Identify which cell holds the provided text, then report its (X, Y) central coordinate. 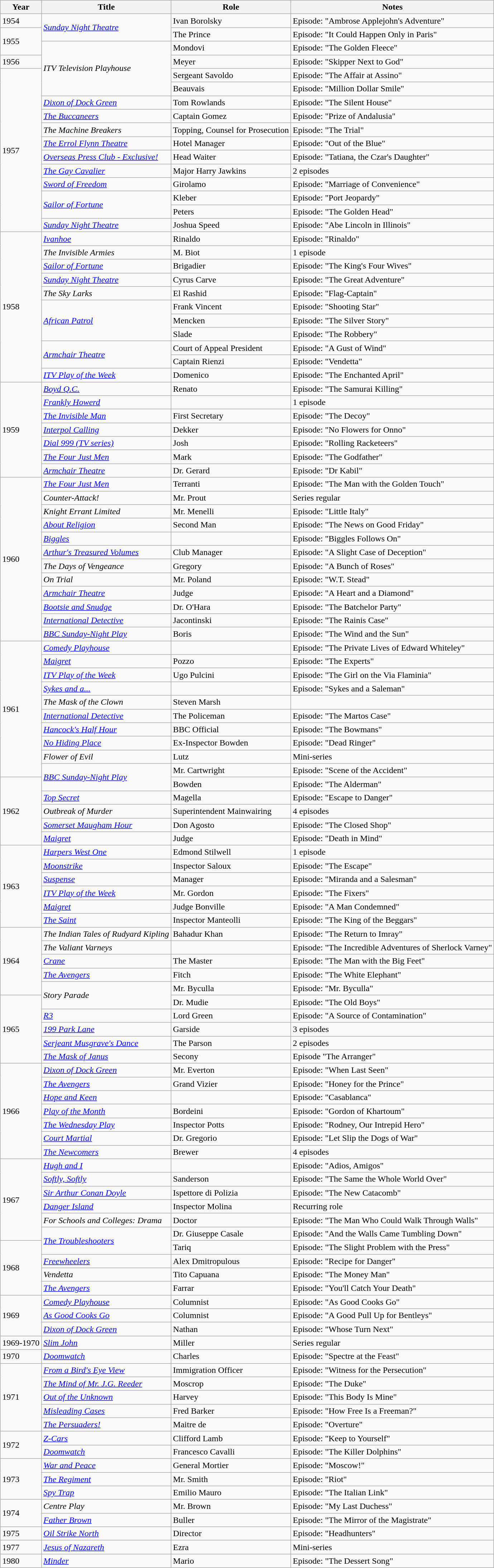
Secony (231, 1057)
Spy Trap (106, 1493)
Head Waiter (231, 157)
Bordeini (231, 1111)
Episode: "Abe Lincoln in Illinois" (392, 225)
Mr. Byculla (231, 988)
Episode: "Port Jeopardy" (392, 198)
Episode: "The Man Who Could Walk Through Walls" (392, 1220)
Episode: "Dr Kabil" (392, 471)
The Policeman (231, 716)
The Mask of the Clown (106, 702)
Major Harry Jawkins (231, 171)
The Valiant Varneys (106, 947)
Jesus of Nazareth (106, 1547)
El Rashid (231, 293)
Episode: "The Rainis Case" (392, 621)
Episode: "The Italian Link" (392, 1493)
Meyer (231, 62)
Episode: "A Heart and a Diamond" (392, 593)
Counter-Attack! (106, 498)
Harvey (231, 1397)
Episode: "Vendetta" (392, 361)
Episode: "Biggles Follows On" (392, 539)
Moonstrike (106, 866)
The Invisible Armies (106, 252)
Episode: "The Duke" (392, 1384)
Frankly Howerd (106, 402)
Episode: "The Slight Problem with the Press" (392, 1247)
Domenico (231, 375)
Lord Green (231, 1015)
War and Peace (106, 1465)
Episode: "The Silent House" (392, 102)
Episode: "The Samurai Killing" (392, 389)
Serjeant Musgrave's Dance (106, 1043)
Episode: "Scene of the Accident" (392, 770)
Outbreak of Murder (106, 811)
Grand Vizier (231, 1084)
Arthur's Treasured Volumes (106, 552)
1972 (21, 1445)
1959 (21, 429)
Episode: "Moscow!" (392, 1465)
Mr. Menelli (231, 511)
The Mind of Mr. J.G. Reeder (106, 1384)
Episode: "The Escape" (392, 866)
Miller (231, 1343)
1960 (21, 559)
Garside (231, 1029)
Episode: "Skipper Next to God" (392, 62)
Sergeant Savoldo (231, 75)
No Hiding Place (106, 743)
Episode: "The White Elephant" (392, 975)
Interpol Calling (106, 430)
Episode: "The Godfather" (392, 457)
Top Secret (106, 797)
Judge Bonville (231, 907)
1954 (21, 21)
Mr. Everton (231, 1070)
Topping, Counsel for Prosecution (231, 130)
Episode: "The Trial" (392, 130)
Episode: "Prize of Andalusia" (392, 116)
Dr. Gerard (231, 471)
Episode: "Overture" (392, 1424)
Episode: "Shooting Star" (392, 307)
Jacontinski (231, 621)
Mr. Cartwright (231, 770)
Episode: "The Fixers" (392, 893)
The Regiment (106, 1479)
Freewheelers (106, 1261)
Ugo Pulcini (231, 675)
The Saint (106, 920)
Frank Vincent (231, 307)
Slim John (106, 1343)
Director (231, 1534)
Sanderson (231, 1179)
Episode: "Ambrose Applejohn's Adventure" (392, 21)
Overseas Press Club - Exclusive! (106, 157)
Episode: "The King of the Beggars" (392, 920)
Episode: "The Affair at Assino" (392, 75)
Episode: "This Body Is Mine" (392, 1397)
Role (231, 7)
1970 (21, 1356)
Centre Play (106, 1506)
Farrar (231, 1288)
1964 (21, 961)
Pozzo (231, 661)
Episode: "Escape to Danger" (392, 797)
Somerset Maugham Hour (106, 825)
1965 (21, 1029)
Episode: "As Good Cooks Go" (392, 1302)
1957 (21, 150)
Beauvais (231, 89)
Emilio Mauro (231, 1493)
African Patrol (106, 320)
Out of the Unknown (106, 1397)
Slade (231, 334)
Superintendent Mainwairing (231, 811)
1975 (21, 1534)
Girolamo (231, 184)
Episode: "The Money Man" (392, 1275)
About Religion (106, 525)
Second Man (231, 525)
Ivanhoe (106, 239)
Episode: "The Girl on the Via Flaminia" (392, 675)
Episode: "Rodney, Our Intrepid Hero" (392, 1125)
Episode: "Out of the Blue" (392, 143)
Episode: "No Flowers for Onno" (392, 430)
Ezra (231, 1547)
Episode: "Marriage of Convenience" (392, 184)
The Master (231, 961)
Court Martial (106, 1138)
Sykes and a... (106, 689)
Title (106, 7)
Captain Rienzi (231, 361)
Kleber (231, 198)
1958 (21, 307)
Inspector Manteolli (231, 920)
1961 (21, 709)
1969-1970 (21, 1343)
Mondovi (231, 48)
Z-Cars (106, 1438)
Club Manager (231, 552)
Episode: "A Bunch of Roses" (392, 566)
Episode: "My Last Duchess" (392, 1506)
Mr. Prout (231, 498)
The Errol Flynn Theatre (106, 143)
Court of Appeal President (231, 348)
The Sky Larks (106, 293)
Sword of Freedom (106, 184)
Episode: "Rinaldo" (392, 239)
Episode: "A Good Pull Up for Bentleys" (392, 1316)
Episode: "When Last Seen" (392, 1070)
Episode: "Whose Turn Next" (392, 1329)
The Machine Breakers (106, 130)
General Mortier (231, 1465)
M. Biot (231, 252)
Hope and Keen (106, 1097)
1963 (21, 886)
Episode: "Adios, Amigos" (392, 1166)
Episode: "The Bowmans" (392, 729)
Episode: "The Robbery" (392, 334)
Josh (231, 443)
Tariq (231, 1247)
Episode: "Headhunters" (392, 1534)
Hugh and I (106, 1166)
Episode: "A Source of Contamination" (392, 1015)
Episode: "The Mirror of the Magistrate" (392, 1520)
On Trial (106, 579)
Story Parade (106, 995)
Episode: "The Incredible Adventures of Sherlock Varney" (392, 947)
The Parson (231, 1043)
Mr. Brown (231, 1506)
1955 (21, 41)
Biggles (106, 539)
The Days of Vengeance (106, 566)
Episode: "The Closed Shop" (392, 825)
Peters (231, 212)
Recurring role (392, 1206)
199 Park Lane (106, 1029)
Episode: "The Man with the Golden Touch" (392, 484)
Oil Strike North (106, 1534)
For Schools and Colleges: Drama (106, 1220)
Episode: "Million Dollar Smile" (392, 89)
1966 (21, 1111)
Episode: "The Dessert Song" (392, 1561)
ITV Television Playhouse (106, 68)
Episode: "The Man with the Big Feet" (392, 961)
Episode: "The Golden Head" (392, 212)
Dr. Mudie (231, 1002)
Episode: "You'll Catch Your Death" (392, 1288)
Harpers West One (106, 852)
1967 (21, 1200)
Episode: "Little Italy" (392, 511)
Play of the Month (106, 1111)
Suspense (106, 879)
Sir Arthur Conan Doyle (106, 1193)
Episode: "The Wind and the Sun" (392, 634)
1974 (21, 1513)
Episode: "Mr. Byculla" (392, 988)
Crane (106, 961)
Misleading Cases (106, 1411)
Episode: "The King's Four Wives" (392, 266)
Brigadier (231, 266)
Hancock's Half Hour (106, 729)
Terranti (231, 484)
The Wednesday Play (106, 1125)
Episode: "Miranda and a Salesman" (392, 879)
Alex Dmitropulous (231, 1261)
Hotel Manager (231, 143)
Episode: "Recipe for Danger" (392, 1261)
3 episodes (392, 1029)
Episode: "W.T. Stead" (392, 579)
Episode: "Honey for the Prince" (392, 1084)
Episode: "Rolling Racketeers" (392, 443)
Mr. Gordon (231, 893)
Dr. O'Hara (231, 607)
Episode: "A Gust of Wind" (392, 348)
Episode: "Casablanca" (392, 1097)
Episode: "The Old Boys" (392, 1002)
Cyrus Carve (231, 280)
Episode: "The Killer Dolphins" (392, 1452)
Episode: "Dead Ringer" (392, 743)
1962 (21, 811)
The Persuaders! (106, 1424)
Lutz (231, 757)
Episode: "The Private Lives of Edward Whiteley" (392, 648)
Mr. Smith (231, 1479)
Episode: "The Enchanted April" (392, 375)
Nathan (231, 1329)
The Gay Cavalier (106, 171)
Tito Capuana (231, 1275)
The Invisible Man (106, 416)
Episode: "Death in Mind" (392, 839)
Episode: "And the Walls Came Tumbling Down" (392, 1234)
Gregory (231, 566)
The Newcomers (106, 1152)
Episode: "The New Catacomb" (392, 1193)
1980 (21, 1561)
Episode: "Tatiana, the Czar's Daughter" (392, 157)
Bootsie and Snudge (106, 607)
Episode: "Flag-Captain" (392, 293)
Dr. Giuseppe Casale (231, 1234)
Dial 999 (TV series) (106, 443)
Episode: "Keep to Yourself" (392, 1438)
Episode "The Arranger" (392, 1057)
Ispettore di Polizia (231, 1193)
R3 (106, 1015)
Mario (231, 1561)
Episode: "A Slight Case of Deception" (392, 552)
Episode: "The Golden Fleece" (392, 48)
Episode: "Riot" (392, 1479)
The Indian Tales of Rudyard Kipling (106, 934)
Dr. Gregorio (231, 1138)
Immigration Officer (231, 1370)
The Mask of Janus (106, 1057)
Inspector Potts (231, 1125)
The Prince (231, 34)
Buller (231, 1520)
Bahadur Khan (231, 934)
Inspector Saloux (231, 866)
Fitch (231, 975)
1956 (21, 62)
Episode: "The Alderman" (392, 784)
Notes (392, 7)
Episode: "A Man Condemned" (392, 907)
Clifford Lamb (231, 1438)
Episode: "The Batchelor Party" (392, 607)
Episode: "Witness for the Persecution" (392, 1370)
Renato (231, 389)
Knight Errant Limited (106, 511)
Maitre de (231, 1424)
Mark (231, 457)
Flower of Evil (106, 757)
Year (21, 7)
From a Bird's Eye View (106, 1370)
Softly, Softly (106, 1179)
Fred Barker (231, 1411)
Inspector Molina (231, 1206)
Episode: "Let Slip the Dogs of War" (392, 1138)
Dekker (231, 430)
Brewer (231, 1152)
Danger Island (106, 1206)
Episode: "The Experts" (392, 661)
Episode: "The News on Good Friday" (392, 525)
1973 (21, 1479)
Manager (231, 879)
Steven Marsh (231, 702)
Minder (106, 1561)
Francesco Cavalli (231, 1452)
Ivan Borolsky (231, 21)
Episode: "How Free Is a Freeman?" (392, 1411)
Joshua Speed (231, 225)
Episode: "Sykes and a Saleman" (392, 689)
Vendetta (106, 1275)
Don Agosto (231, 825)
Episode: "The Great Adventure" (392, 280)
Father Brown (106, 1520)
The Troubleshooters (106, 1240)
Charles (231, 1356)
Doctor (231, 1220)
Magella (231, 797)
1977 (21, 1547)
Rinaldo (231, 239)
Tom Rowlands (231, 102)
Edmond Stilwell (231, 852)
Episode: "The Martos Case" (392, 716)
Boyd Q.C. (106, 389)
Boris (231, 634)
Ex-Inspector Bowden (231, 743)
Bowden (231, 784)
1969 (21, 1316)
Episode: "Spectre at the Feast" (392, 1356)
Episode: "Gordon of Khartoum" (392, 1111)
Episode: "The Return to Imray" (392, 934)
Moscrop (231, 1384)
As Good Cooks Go (106, 1316)
BBC Official (231, 729)
Mr. Poland (231, 579)
Mencken (231, 320)
Episode: "The Silver Story" (392, 320)
First Secretary (231, 416)
1968 (21, 1268)
Captain Gomez (231, 116)
Episode: "The Decoy" (392, 416)
Episode: "The Same the Whole World Over" (392, 1179)
Episode: "It Could Happen Only in Paris" (392, 34)
The Buccaneers (106, 116)
1971 (21, 1397)
